From the cell containing the given text, extract its center point as [x, y] coordinate. 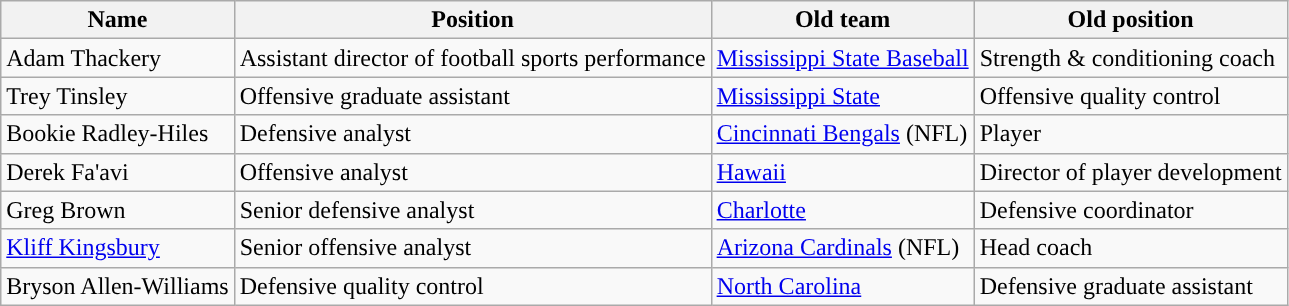
Defensive analyst [472, 134]
Director of player development [1130, 172]
Name [118, 20]
Cincinnati Bengals (NFL) [842, 134]
Old team [842, 20]
Hawaii [842, 172]
Mississippi State Baseball [842, 58]
Offensive quality control [1130, 96]
North Carolina [842, 286]
Senior offensive analyst [472, 248]
Charlotte [842, 210]
Strength & conditioning coach [1130, 58]
Derek Fa'avi [118, 172]
Bryson Allen-Williams [118, 286]
Senior defensive analyst [472, 210]
Kliff Kingsbury [118, 248]
Defensive quality control [472, 286]
Offensive graduate assistant [472, 96]
Assistant director of football sports performance [472, 58]
Trey Tinsley [118, 96]
Defensive coordinator [1130, 210]
Position [472, 20]
Defensive graduate assistant [1130, 286]
Greg Brown [118, 210]
Offensive analyst [472, 172]
Head coach [1130, 248]
Mississippi State [842, 96]
Bookie Radley-Hiles [118, 134]
Old position [1130, 20]
Adam Thackery [118, 58]
Player [1130, 134]
Arizona Cardinals (NFL) [842, 248]
